Extract the (x, y) coordinate from the center of the cell holding the provided text.  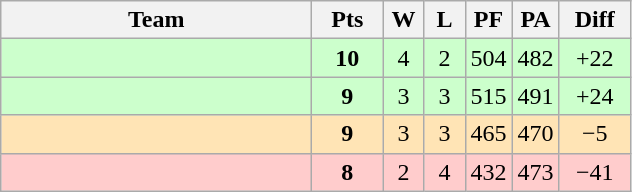
470 (536, 134)
491 (536, 96)
PF (488, 20)
Team (156, 20)
L (444, 20)
8 (348, 172)
+22 (594, 58)
W (404, 20)
465 (488, 134)
482 (536, 58)
10 (348, 58)
432 (488, 172)
504 (488, 58)
Diff (594, 20)
−41 (594, 172)
515 (488, 96)
473 (536, 172)
−5 (594, 134)
PA (536, 20)
Pts (348, 20)
+24 (594, 96)
